Return [x, y] of the center of cell containing provided text 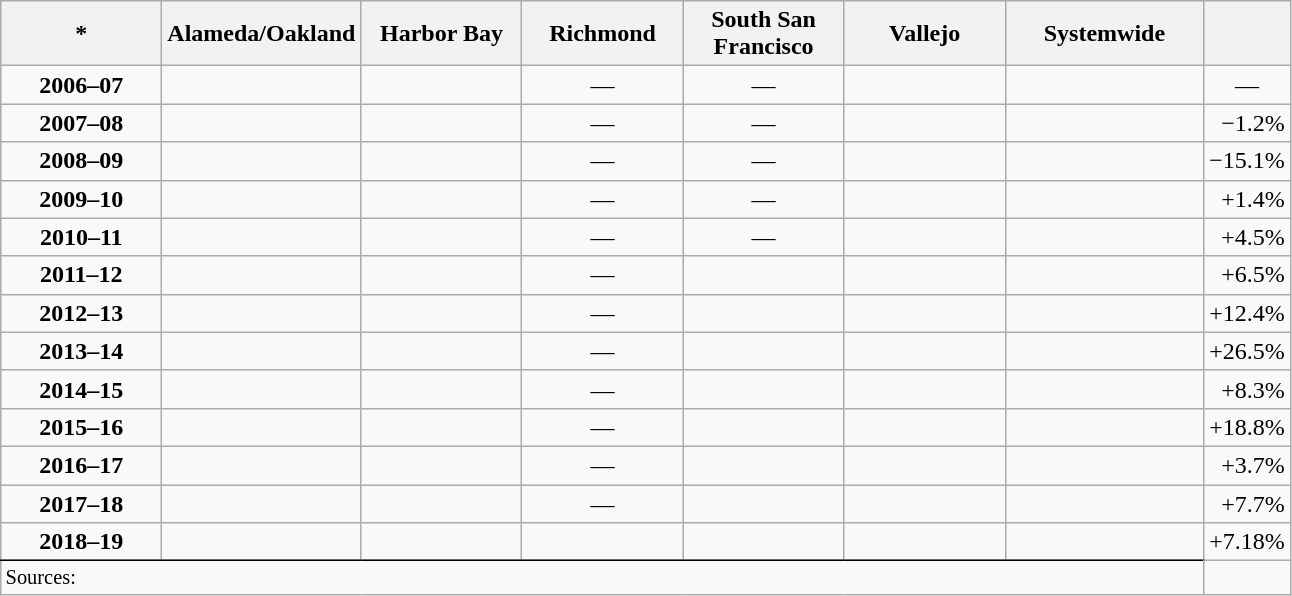
Sources: [602, 578]
+6.5% [1248, 275]
+1.4% [1248, 199]
* [82, 34]
2017–18 [82, 503]
+3.7% [1248, 465]
+8.3% [1248, 389]
−15.1% [1248, 161]
Vallejo [924, 34]
2016–17 [82, 465]
2011–12 [82, 275]
+12.4% [1248, 313]
2014–15 [82, 389]
2009–10 [82, 199]
Richmond [602, 34]
−1.2% [1248, 123]
+7.18% [1248, 542]
2013–14 [82, 351]
2007–08 [82, 123]
Alameda/Oakland [262, 34]
+18.8% [1248, 427]
2018–19 [82, 542]
+4.5% [1248, 237]
South San Francisco [764, 34]
2006–07 [82, 85]
Harbor Bay [442, 34]
Systemwide [1104, 34]
2015–16 [82, 427]
2008–09 [82, 161]
2012–13 [82, 313]
+7.7% [1248, 503]
+26.5% [1248, 351]
2010–11 [82, 237]
